Search for the cell housing the specified text and yield its (x, y) center coordinate. 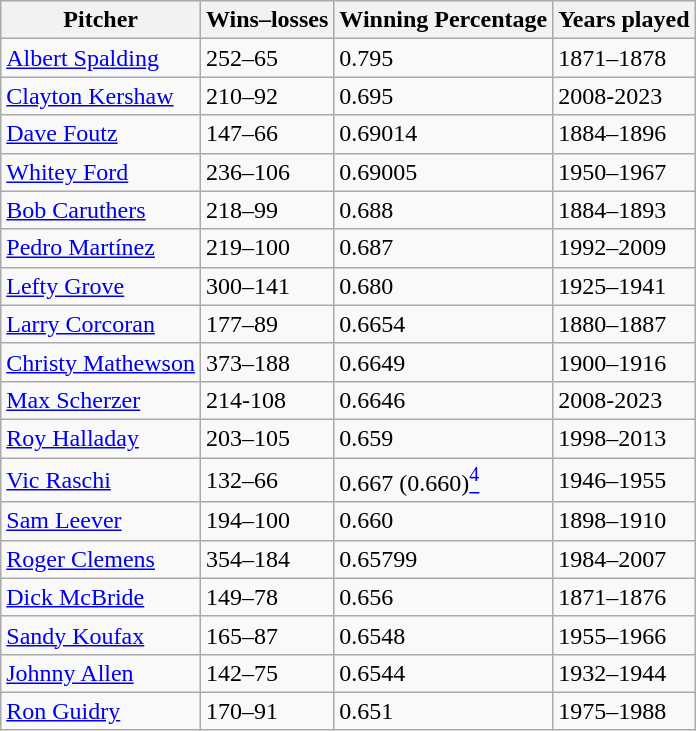
373–188 (266, 362)
214-108 (266, 400)
1871–1876 (624, 597)
1884–1896 (624, 134)
Larry Corcoran (101, 324)
0.659 (444, 438)
1975–1988 (624, 711)
Clayton Kershaw (101, 96)
Vic Raschi (101, 480)
Sam Leever (101, 521)
219–100 (266, 248)
Sandy Koufax (101, 635)
203–105 (266, 438)
0.6548 (444, 635)
218–99 (266, 210)
1884–1893 (624, 210)
1871–1878 (624, 58)
1950–1967 (624, 172)
300–141 (266, 286)
149–78 (266, 597)
0.651 (444, 711)
0.6646 (444, 400)
Ron Guidry (101, 711)
Christy Mathewson (101, 362)
1998–2013 (624, 438)
Roger Clemens (101, 559)
0.6544 (444, 673)
236–106 (266, 172)
0.6649 (444, 362)
142–75 (266, 673)
0.69014 (444, 134)
0.6654 (444, 324)
0.687 (444, 248)
0.695 (444, 96)
1946–1955 (624, 480)
Pitcher (101, 20)
Johnny Allen (101, 673)
Roy Halladay (101, 438)
Wins–losses (266, 20)
1932–1944 (624, 673)
Max Scherzer (101, 400)
0.656 (444, 597)
1900–1916 (624, 362)
0.795 (444, 58)
0.680 (444, 286)
Albert Spalding (101, 58)
1984–2007 (624, 559)
165–87 (266, 635)
0.65799 (444, 559)
Pedro Martínez (101, 248)
1898–1910 (624, 521)
1925–1941 (624, 286)
177–89 (266, 324)
Years played (624, 20)
Winning Percentage (444, 20)
Bob Caruthers (101, 210)
194–100 (266, 521)
0.660 (444, 521)
132–66 (266, 480)
210–92 (266, 96)
Dave Foutz (101, 134)
1880–1887 (624, 324)
1955–1966 (624, 635)
0.667 (0.660)4 (444, 480)
147–66 (266, 134)
170–91 (266, 711)
0.688 (444, 210)
0.69005 (444, 172)
1992–2009 (624, 248)
Lefty Grove (101, 286)
Dick McBride (101, 597)
354–184 (266, 559)
252–65 (266, 58)
Whitey Ford (101, 172)
